Pinpoint the cell where the given text exists, returning its [x, y] midpoint coordinate. 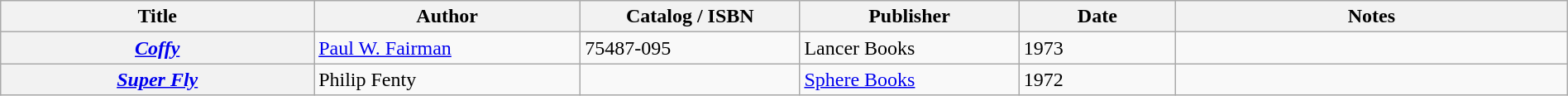
Author [447, 17]
1973 [1097, 48]
Sphere Books [910, 79]
Date [1097, 17]
Title [157, 17]
75487-095 [690, 48]
1972 [1097, 79]
Notes [1372, 17]
Super Fly [157, 79]
Paul W. Fairman [447, 48]
Lancer Books [910, 48]
Coffy [157, 48]
Publisher [910, 17]
Philip Fenty [447, 79]
Catalog / ISBN [690, 17]
